Pinpoint the cell where the given text exists, returning its [X, Y] midpoint coordinate. 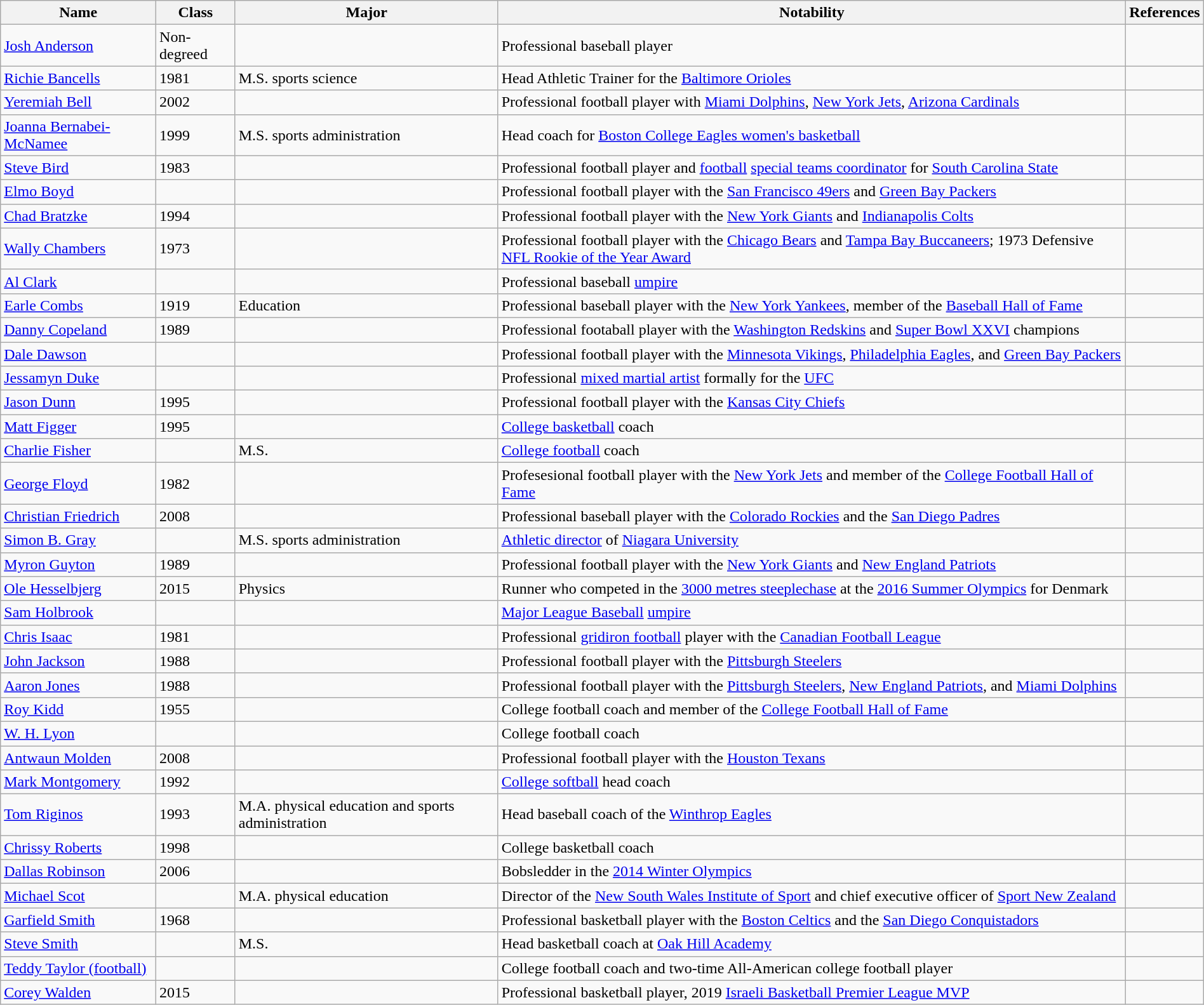
Professional football player with the New York Giants and New England Patriots [812, 564]
Education [366, 305]
Christian Friedrich [79, 516]
Notability [812, 13]
1993 [196, 815]
Professional football player with the San Francisco 49ers and Green Bay Packers [812, 192]
Garfield Smith [79, 920]
1955 [196, 709]
Steve Bird [79, 168]
Jessamyn Duke [79, 378]
Physics [366, 589]
1983 [196, 168]
Mark Montgomery [79, 782]
Professional mixed martial artist formally for the UFC [812, 378]
1994 [196, 216]
2006 [196, 872]
Roy Kidd [79, 709]
W. H. Lyon [79, 733]
Michael Scot [79, 896]
Corey Walden [79, 992]
Chris Isaac [79, 637]
College softball head coach [812, 782]
Professional football player with the New York Giants and Indianapolis Colts [812, 216]
Steve Smith [79, 944]
Professional football player with the Chicago Bears and Tampa Bay Buccaneers; 1973 Defensive NFL Rookie of the Year Award [812, 249]
Richie Bancells [79, 78]
Dale Dawson [79, 354]
Yeremiah Bell [79, 102]
Head basketball coach at Oak Hill Academy [812, 944]
References [1165, 13]
Jason Dunn [79, 403]
M.S. sports science [366, 78]
Head Athletic Trainer for the Baltimore Orioles [812, 78]
Bobsledder in the 2014 Winter Olympics [812, 872]
Professional football player with the Minnesota Vikings, Philadelphia Eagles, and Green Bay Packers [812, 354]
1992 [196, 782]
John Jackson [79, 661]
Chad Bratzke [79, 216]
George Floyd [79, 484]
Tom Riginos [79, 815]
Chrissy Roberts [79, 848]
1919 [196, 305]
Head baseball coach of the Winthrop Eagles [812, 815]
Josh Anderson [79, 46]
Professional baseball player with the New York Yankees, member of the Baseball Hall of Fame [812, 305]
Sam Holbrook [79, 613]
Major [366, 13]
1982 [196, 484]
Non-degreed [196, 46]
Professional baseball umpire [812, 281]
Professional baseball player with the Colorado Rockies and the San Diego Padres [812, 516]
Myron Guyton [79, 564]
Antwaun Molden [79, 757]
Al Clark [79, 281]
1968 [196, 920]
Professional football player with Miami Dolphins, New York Jets, Arizona Cardinals [812, 102]
Dallas Robinson [79, 872]
1999 [196, 135]
Professional gridiron football player with the Canadian Football League [812, 637]
Elmo Boyd [79, 192]
2002 [196, 102]
Athletic director of Niagara University [812, 540]
M.A. physical education and sports administration [366, 815]
Professional football player with the Houston Texans [812, 757]
Major League Baseball umpire [812, 613]
Teddy Taylor (football) [79, 968]
Charlie Fisher [79, 451]
Danny Copeland [79, 329]
Runner who competed in the 3000 metres steeplechase at the 2016 Summer Olympics for Denmark [812, 589]
Professional football player with the Pittsburgh Steelers [812, 661]
Professional football player with the Pittsburgh Steelers, New England Patriots, and Miami Dolphins [812, 685]
Head coach for Boston College Eagles women's basketball [812, 135]
Director of the New South Wales Institute of Sport and chief executive officer of Sport New Zealand [812, 896]
Wally Chambers [79, 249]
Class [196, 13]
Professional basketball player, 2019 Israeli Basketball Premier League MVP [812, 992]
1973 [196, 249]
Name [79, 13]
Matt Figger [79, 427]
College football coach and two-time All-American college football player [812, 968]
Aaron Jones [79, 685]
Professional football player with the Kansas City Chiefs [812, 403]
Profesesional football player with the New York Jets and member of the College Football Hall of Fame [812, 484]
Ole Hesselbjerg [79, 589]
M.A. physical education [366, 896]
1998 [196, 848]
Simon B. Gray [79, 540]
Professional basketball player with the Boston Celtics and the San Diego Conquistadors [812, 920]
Earle Combs [79, 305]
Professional baseball player [812, 46]
Joanna Bernabei-McNamee [79, 135]
Professional footaball player with the Washington Redskins and Super Bowl XXVI champions [812, 329]
Professional football player and football special teams coordinator for South Carolina State [812, 168]
College football coach and member of the College Football Hall of Fame [812, 709]
